Output the (X, Y) coordinate of the center of the cell containing the given text.  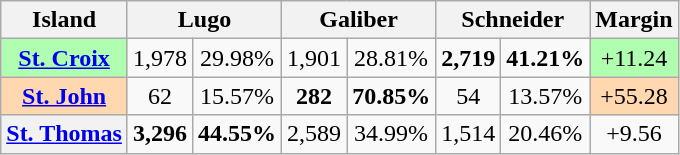
+55.28 (634, 96)
1,514 (468, 134)
13.57% (546, 96)
+9.56 (634, 134)
St. John (64, 96)
Margin (634, 20)
62 (160, 96)
34.99% (392, 134)
3,296 (160, 134)
+11.24 (634, 58)
282 (314, 96)
Lugo (204, 20)
Schneider (513, 20)
20.46% (546, 134)
Island (64, 20)
2,719 (468, 58)
70.85% (392, 96)
St. Croix (64, 58)
41.21% (546, 58)
29.98% (236, 58)
1,901 (314, 58)
44.55% (236, 134)
15.57% (236, 96)
28.81% (392, 58)
St. Thomas (64, 134)
1,978 (160, 58)
2,589 (314, 134)
Galiber (359, 20)
54 (468, 96)
